From the cell containing the given text, extract its center point as [x, y] coordinate. 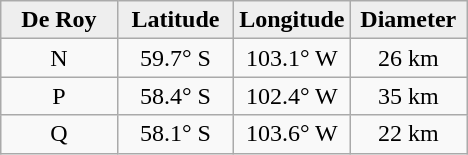
58.1° S [175, 134]
Q [59, 134]
22 km [408, 134]
103.1° W [292, 58]
N [59, 58]
103.6° W [292, 134]
102.4° W [292, 96]
Diameter [408, 20]
26 km [408, 58]
De Roy [59, 20]
58.4° S [175, 96]
P [59, 96]
Longitude [292, 20]
59.7° S [175, 58]
Latitude [175, 20]
35 km [408, 96]
